Detect which cell encompasses the target text, then output its [x, y] center coordinate. 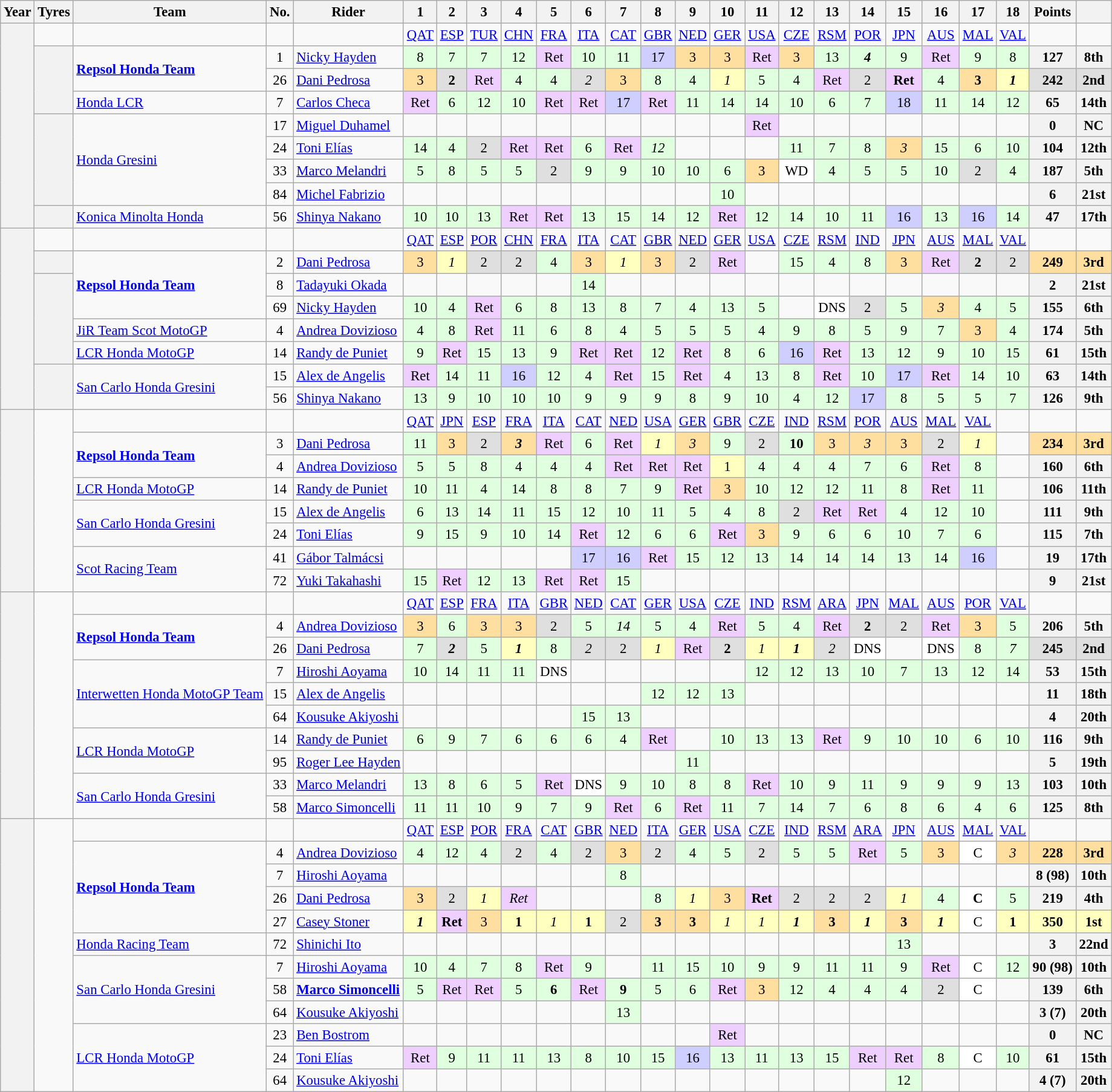
Honda Racing Team [170, 944]
53 [1052, 671]
47 [1052, 216]
125 [1052, 808]
JiR Team Scot MotoGP [170, 330]
242 [1052, 80]
Interwetten Honda MotoGP Team [170, 694]
Carlos Checa [348, 103]
206 [1052, 626]
19th [1093, 762]
8 (98) [1052, 876]
126 [1052, 398]
160 [1052, 467]
249 [1052, 262]
Miguel Duhamel [348, 126]
41 [280, 557]
116 [1052, 739]
18th [1093, 694]
Konica Minolta Honda [170, 216]
90 (98) [1052, 967]
Ben Bostrom [348, 1035]
Tyres [54, 12]
84 [280, 194]
63 [1052, 375]
106 [1052, 489]
Year [18, 12]
219 [1052, 899]
155 [1052, 308]
No. [280, 12]
11th [1093, 489]
245 [1052, 649]
1st [1093, 921]
Scot Racing Team [170, 568]
TUR [484, 35]
139 [1052, 989]
95 [280, 762]
4 (7) [1052, 1081]
350 [1052, 921]
234 [1052, 444]
65 [1052, 103]
3 (7) [1052, 1012]
4th [1093, 899]
19 [1052, 557]
Yuki Takahashi [348, 580]
111 [1052, 512]
104 [1052, 148]
Honda Gresini [170, 160]
127 [1052, 57]
228 [1052, 853]
Points [1052, 12]
115 [1052, 535]
7th [1093, 535]
Michel Fabrizio [348, 194]
Gábor Talmácsi [348, 557]
23 [280, 1035]
27 [280, 921]
22nd [1093, 944]
Casey Stoner [348, 921]
174 [1052, 330]
Team [170, 12]
Honda LCR [170, 103]
187 [1052, 171]
12th [1093, 148]
Tadayuki Okada [348, 285]
69 [280, 308]
WD [797, 171]
Rider [348, 12]
Roger Lee Hayden [348, 762]
Shinichi Ito [348, 944]
103 [1052, 785]
